From the cell containing the given text, extract its center point as (X, Y) coordinate. 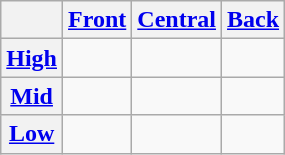
Front (98, 20)
Central (177, 20)
High (32, 58)
Back (254, 20)
Mid (32, 96)
Low (32, 134)
